Extract the (x, y) coordinate from the center of the cell holding the provided text.  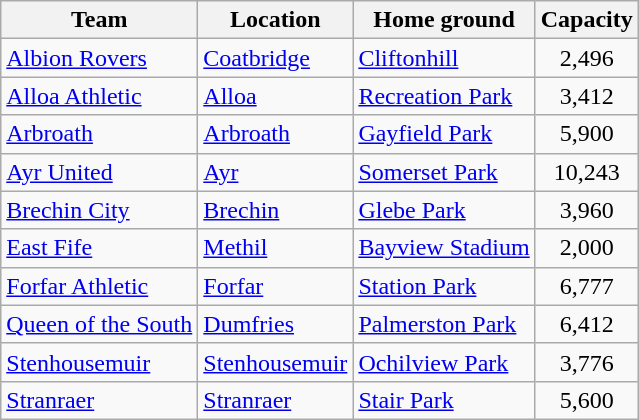
10,243 (586, 172)
Somerset Park (444, 172)
Forfar (276, 286)
3,776 (586, 362)
Glebe Park (444, 210)
Home ground (444, 20)
5,900 (586, 134)
Ayr (276, 172)
Brechin (276, 210)
Capacity (586, 20)
Team (100, 20)
Alloa (276, 96)
Station Park (444, 286)
Dumfries (276, 324)
3,412 (586, 96)
Forfar Athletic (100, 286)
Palmerston Park (444, 324)
Methil (276, 248)
Location (276, 20)
3,960 (586, 210)
2,000 (586, 248)
Gayfield Park (444, 134)
Alloa Athletic (100, 96)
Recreation Park (444, 96)
2,496 (586, 58)
Coatbridge (276, 58)
Albion Rovers (100, 58)
Queen of the South (100, 324)
Stair Park (444, 400)
Ochilview Park (444, 362)
6,777 (586, 286)
East Fife (100, 248)
Ayr United (100, 172)
Brechin City (100, 210)
5,600 (586, 400)
Cliftonhill (444, 58)
6,412 (586, 324)
Bayview Stadium (444, 248)
